Extract the [x, y] coordinate from the center of the cell holding the provided text.  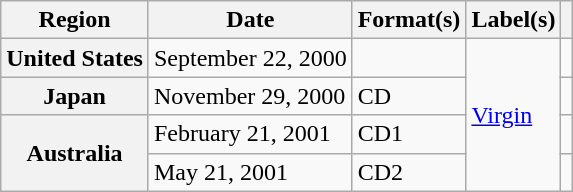
CD2 [409, 172]
Japan [75, 96]
United States [75, 58]
CD1 [409, 134]
February 21, 2001 [250, 134]
Date [250, 20]
September 22, 2000 [250, 58]
Virgin [514, 115]
Australia [75, 153]
November 29, 2000 [250, 96]
CD [409, 96]
May 21, 2001 [250, 172]
Region [75, 20]
Format(s) [409, 20]
Label(s) [514, 20]
